Capture the cell that displays the provided text and extract its (X, Y) central coordinate. 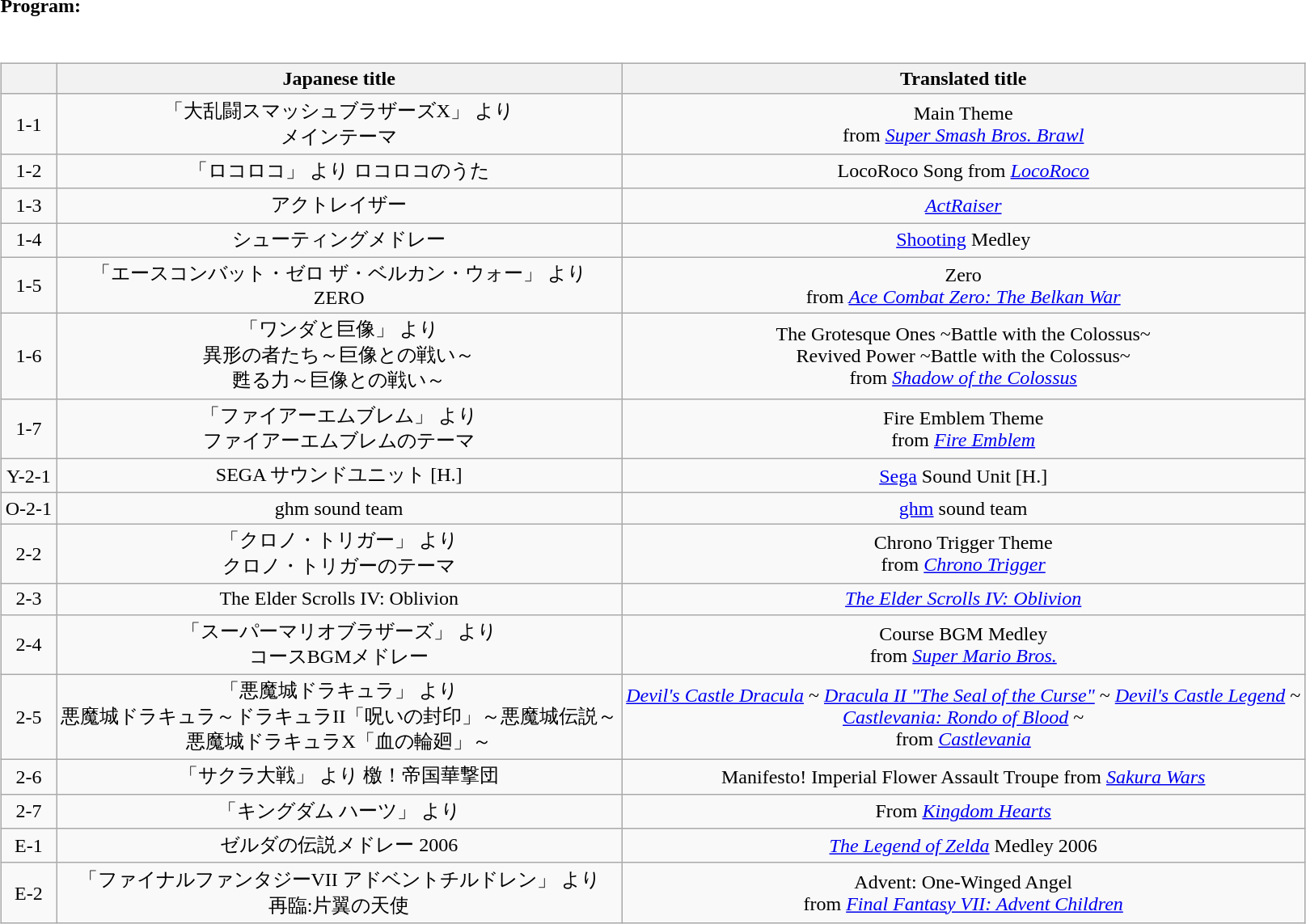
1-1 (28, 124)
ActRaiser (964, 205)
「ロコロコ」 より ロコロコのうた (340, 171)
「大乱闘スマッシュブラザーズX」 よりメインテーマ (340, 124)
E-1 (28, 846)
O-2-1 (28, 508)
「キングダム ハーツ」 より (340, 812)
ゼルダの伝説メドレー 2006 (340, 846)
1-4 (28, 241)
2-4 (28, 644)
2-2 (28, 554)
Translated title (964, 78)
1-2 (28, 171)
Chrono Trigger Themefrom Chrono Trigger (964, 554)
「ワンダと巨像」 より異形の者たち～巨像との戦い～甦る力～巨像との戦い～ (340, 357)
E-2 (28, 892)
Japanese title (340, 78)
アクトレイザー (340, 205)
Fire Emblem Themefrom Fire Emblem (964, 428)
シューティングメドレー (340, 241)
2-7 (28, 812)
1-6 (28, 357)
1-5 (28, 285)
Y-2-1 (28, 475)
「クロノ・トリガー」 よりクロノ・トリガーのテーマ (340, 554)
Shooting Medley (964, 241)
SEGA サウンドユニット [H.] (340, 475)
「ファイアーエムブレム」 よりファイアーエムブレムのテーマ (340, 428)
1-7 (28, 428)
Advent: One-Winged Angelfrom Final Fantasy VII: Advent Children (964, 892)
Sega Sound Unit [H.] (964, 475)
2-6 (28, 778)
Main Themefrom Super Smash Bros. Brawl (964, 124)
「エースコンバット・ゼロ ザ・ベルカン・ウォー」 よりZERO (340, 285)
2-3 (28, 599)
2-5 (28, 717)
The Grotesque Ones ~Battle with the Colossus~Revived Power ~Battle with the Colossus~from Shadow of the Colossus (964, 357)
「サクラ大戦」 より 檄！帝国華撃団 (340, 778)
Devil's Castle Dracula ~ Dracula II "The Seal of the Curse" ~ Devil's Castle Legend ~Castlevania: Rondo of Blood ~from Castlevania (964, 717)
LocoRoco Song from LocoRoco (964, 171)
Zerofrom Ace Combat Zero: The Belkan War (964, 285)
「悪魔城ドラキュラ」 より悪魔城ドラキュラ～ドラキュラII「呪いの封印」～悪魔城伝説～悪魔城ドラキュラX「血の輪廻」～ (340, 717)
Course BGM Medleyfrom Super Mario Bros. (964, 644)
From Kingdom Hearts (964, 812)
「スーパーマリオブラザーズ」 よりコースBGMメドレー (340, 644)
「ファイナルファンタジーVII アドベントチルドレン」 より再臨:片翼の天使 (340, 892)
Manifesto! Imperial Flower Assault Troupe from Sakura Wars (964, 778)
1-3 (28, 205)
The Legend of Zelda Medley 2006 (964, 846)
